Return [X, Y] of the center of cell containing provided text 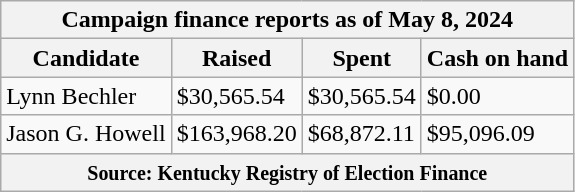
$0.00 [497, 96]
$68,872.11 [362, 134]
$163,968.20 [236, 134]
Spent [362, 58]
Raised [236, 58]
Candidate [86, 58]
Source: Kentucky Registry of Election Finance [288, 172]
Cash on hand [497, 58]
Campaign finance reports as of May 8, 2024 [288, 20]
$95,096.09 [497, 134]
Jason G. Howell [86, 134]
Lynn Bechler [86, 96]
